Extract the [x, y] coordinate from the center of the cell holding the provided text.  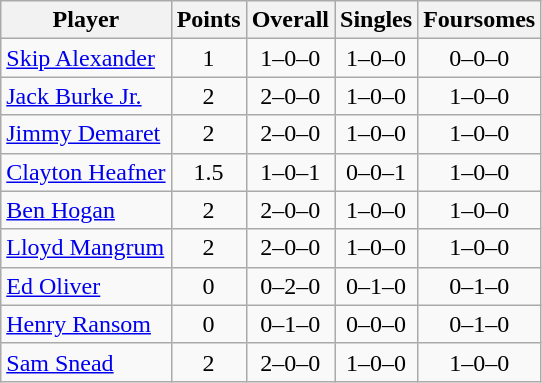
Ben Hogan [86, 210]
Henry Ransom [86, 324]
Ed Oliver [86, 286]
Points [208, 20]
0–0–1 [376, 172]
Clayton Heafner [86, 172]
0–2–0 [290, 286]
Foursomes [480, 20]
Sam Snead [86, 362]
Singles [376, 20]
Player [86, 20]
Jack Burke Jr. [86, 96]
Lloyd Mangrum [86, 248]
1–0–1 [290, 172]
1 [208, 58]
Skip Alexander [86, 58]
Jimmy Demaret [86, 134]
Overall [290, 20]
1.5 [208, 172]
